Return the [x, y] coordinate for the center point of the cell that contains the specified text.  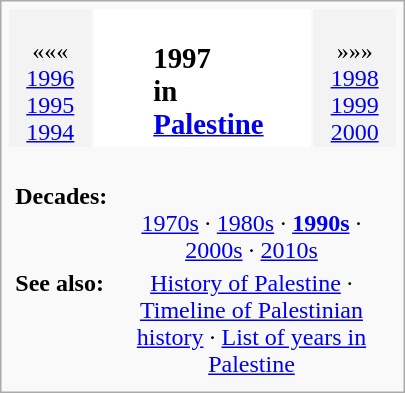
«««199619951994 [50, 78]
»»»199819992000 [355, 78]
Decades: 1970s · 1980s · 1990s · 2000s · 2010s See also: History of Palestine · Timeline of Palestinian history · List of years in Palestine [202, 267]
History of Palestine · Timeline of Palestinian history · List of years in Palestine [252, 324]
1970s · 1980s · 1990s · 2000s · 2010s [252, 224]
Decades: [62, 224]
See also: [62, 324]
